Output the [x, y] coordinate of the center of the cell containing the given text.  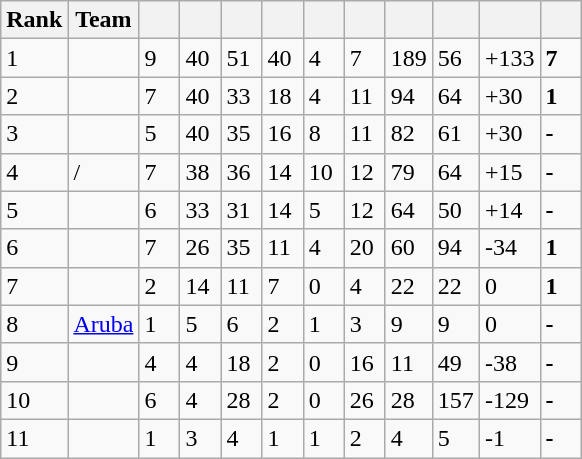
56 [456, 58]
82 [408, 134]
60 [408, 248]
+133 [510, 58]
157 [456, 400]
38 [200, 172]
-38 [510, 362]
/ [104, 172]
31 [242, 210]
Aruba [104, 324]
-34 [510, 248]
-1 [510, 438]
Team [104, 20]
79 [408, 172]
189 [408, 58]
61 [456, 134]
+15 [510, 172]
51 [242, 58]
20 [364, 248]
-129 [510, 400]
49 [456, 362]
+14 [510, 210]
Rank [34, 20]
50 [456, 210]
36 [242, 172]
